From the cell containing the given text, extract its center point as [X, Y] coordinate. 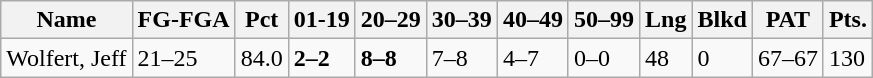
84.0 [262, 58]
48 [665, 58]
Wolfert, Jeff [66, 58]
30–39 [462, 20]
PAT [788, 20]
50–99 [604, 20]
Name [66, 20]
0 [722, 58]
Blkd [722, 20]
21–25 [184, 58]
40–49 [532, 20]
Lng [665, 20]
7–8 [462, 58]
67–67 [788, 58]
2–2 [322, 58]
0–0 [604, 58]
4–7 [532, 58]
130 [848, 58]
FG-FGA [184, 20]
01-19 [322, 20]
Pct [262, 20]
8–8 [390, 58]
20–29 [390, 20]
Pts. [848, 20]
